Locate the cell with the specified text and output its [X, Y] center coordinate. 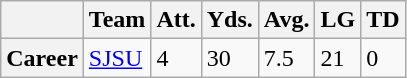
Career [42, 58]
Avg. [286, 20]
0 [383, 58]
4 [176, 58]
Att. [176, 20]
LG [338, 20]
7.5 [286, 58]
30 [230, 58]
Yds. [230, 20]
Team [117, 20]
TD [383, 20]
SJSU [117, 58]
21 [338, 58]
